Locate the cell with the specified text and output its (x, y) center coordinate. 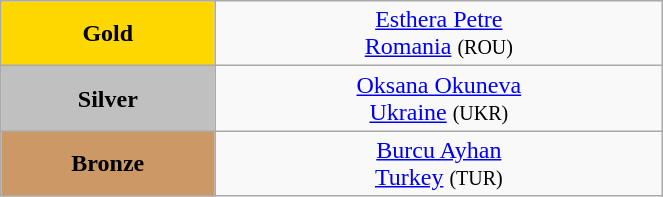
Silver (108, 98)
Gold (108, 34)
Esthera PetreRomania (ROU) (439, 34)
Burcu AyhanTurkey (TUR) (439, 164)
Bronze (108, 164)
Oksana OkunevaUkraine (UKR) (439, 98)
